Provide the (X, Y) coordinate of the cell's center where the given text is located.  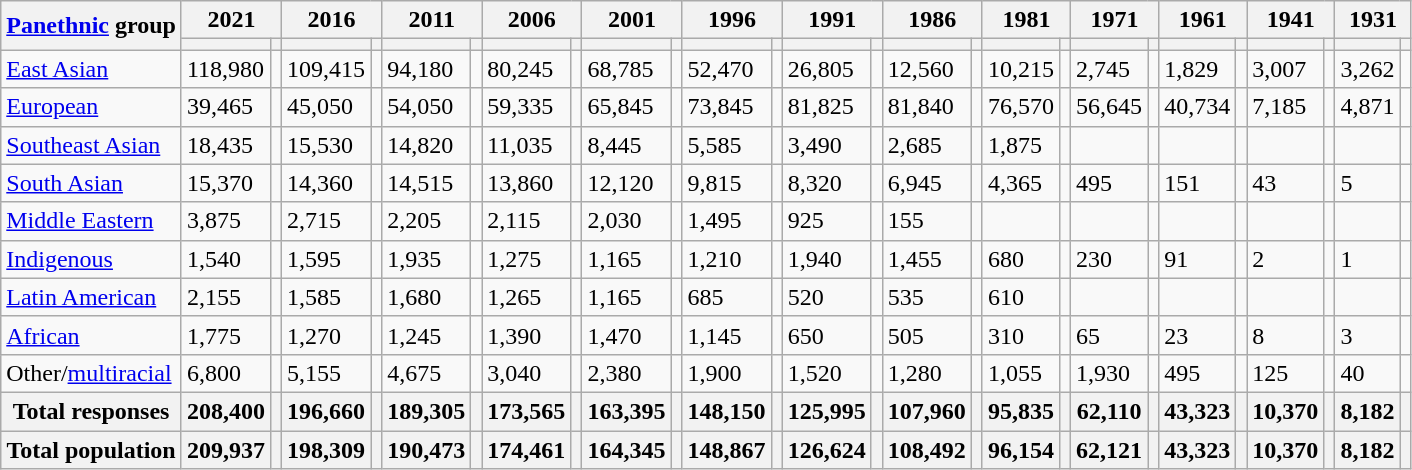
163,395 (626, 411)
4,365 (1020, 183)
1991 (832, 20)
81,840 (926, 107)
1,390 (526, 335)
230 (1110, 259)
8,320 (826, 183)
5,585 (726, 145)
1996 (732, 20)
310 (1020, 335)
1,055 (1020, 373)
1,935 (426, 259)
107,960 (926, 411)
148,150 (726, 411)
2021 (231, 20)
7,185 (1286, 107)
40 (1368, 373)
4,871 (1368, 107)
Indigenous (92, 259)
3,262 (1368, 69)
4,675 (426, 373)
2,030 (626, 221)
14,360 (326, 183)
91 (1198, 259)
3,490 (826, 145)
6,945 (926, 183)
520 (826, 297)
190,473 (426, 449)
125 (1286, 373)
1,455 (926, 259)
11,035 (526, 145)
1,875 (1020, 145)
109,415 (326, 69)
European (92, 107)
1941 (1291, 20)
1,245 (426, 335)
650 (826, 335)
126,624 (826, 449)
39,465 (226, 107)
685 (726, 297)
23 (1198, 335)
Total responses (92, 411)
610 (1020, 297)
2011 (432, 20)
155 (926, 221)
1,680 (426, 297)
1,470 (626, 335)
3 (1368, 335)
Southeast Asian (92, 145)
15,530 (326, 145)
13,860 (526, 183)
1,280 (926, 373)
680 (1020, 259)
1971 (1115, 20)
2,745 (1110, 69)
3,875 (226, 221)
Panethnic group (92, 26)
65 (1110, 335)
40,734 (1198, 107)
1,520 (826, 373)
81,825 (826, 107)
14,515 (426, 183)
2,155 (226, 297)
59,335 (526, 107)
68,785 (626, 69)
2006 (532, 20)
1,540 (226, 259)
1,775 (226, 335)
148,867 (726, 449)
62,121 (1110, 449)
2,380 (626, 373)
62,110 (1110, 411)
209,937 (226, 449)
8 (1286, 335)
95,835 (1020, 411)
196,660 (326, 411)
South Asian (92, 183)
10,215 (1020, 69)
Middle Eastern (92, 221)
198,309 (326, 449)
2,115 (526, 221)
96,154 (1020, 449)
52,470 (726, 69)
6,800 (226, 373)
1,270 (326, 335)
2016 (332, 20)
208,400 (226, 411)
5 (1368, 183)
1,900 (726, 373)
12,120 (626, 183)
1,265 (526, 297)
1,275 (526, 259)
1986 (932, 20)
5,155 (326, 373)
Total population (92, 449)
1,210 (726, 259)
3,007 (1286, 69)
2 (1286, 259)
1 (1368, 259)
1,585 (326, 297)
505 (926, 335)
43 (1286, 183)
80,245 (526, 69)
1,595 (326, 259)
15,370 (226, 183)
9,815 (726, 183)
2,205 (426, 221)
125,995 (826, 411)
164,345 (626, 449)
1981 (1026, 20)
12,560 (926, 69)
151 (1198, 183)
2001 (632, 20)
8,445 (626, 145)
1,145 (726, 335)
56,645 (1110, 107)
African (92, 335)
118,980 (226, 69)
1961 (1203, 20)
1,930 (1110, 373)
535 (926, 297)
18,435 (226, 145)
3,040 (526, 373)
Other/multiracial (92, 373)
174,461 (526, 449)
76,570 (1020, 107)
14,820 (426, 145)
Latin American (92, 297)
73,845 (726, 107)
94,180 (426, 69)
26,805 (826, 69)
189,305 (426, 411)
1,495 (726, 221)
1931 (1373, 20)
108,492 (926, 449)
2,685 (926, 145)
1,940 (826, 259)
173,565 (526, 411)
45,050 (326, 107)
East Asian (92, 69)
65,845 (626, 107)
2,715 (326, 221)
925 (826, 221)
54,050 (426, 107)
1,829 (1198, 69)
